Return [x, y] of the center of cell containing provided text 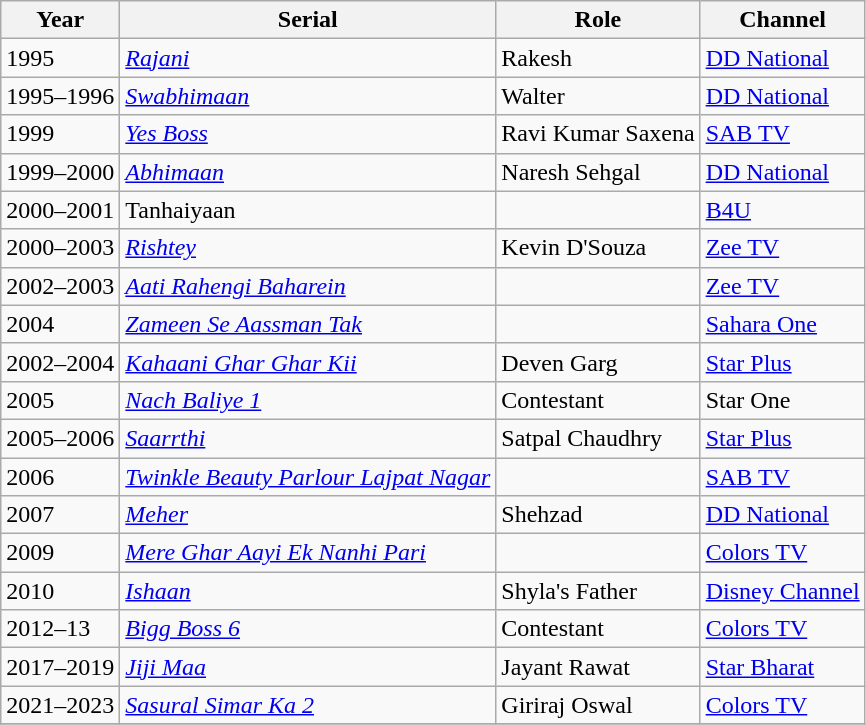
Disney Channel [782, 591]
1999–2000 [60, 172]
Star One [782, 400]
2000–2003 [60, 248]
2005–2006 [60, 438]
2021–2023 [60, 705]
2006 [60, 477]
Abhimaan [308, 172]
Kahaani Ghar Ghar Kii [308, 362]
Yes Boss [308, 134]
Zameen Se Aassman Tak [308, 324]
1999 [60, 134]
1995–1996 [60, 96]
Rakesh [598, 58]
2012–13 [60, 629]
2007 [60, 515]
Shyla's Father [598, 591]
Jiji Maa [308, 667]
1995 [60, 58]
Satpal Chaudhry [598, 438]
Sahara One [782, 324]
Channel [782, 20]
2005 [60, 400]
Ishaan [308, 591]
Rajani [308, 58]
Naresh Sehgal [598, 172]
Saarrthi [308, 438]
Year [60, 20]
2004 [60, 324]
Rishtey [308, 248]
Giriraj Oswal [598, 705]
Nach Baliye 1 [308, 400]
Mere Ghar Aayi Ek Nanhi Pari [308, 553]
Aati Rahengi Baharein [308, 286]
Bigg Boss 6 [308, 629]
Ravi Kumar Saxena [598, 134]
2017–2019 [60, 667]
Jayant Rawat [598, 667]
Shehzad [598, 515]
Tanhaiyaan [308, 210]
2010 [60, 591]
B4U [782, 210]
Twinkle Beauty Parlour Lajpat Nagar [308, 477]
2009 [60, 553]
2002–2003 [60, 286]
Serial [308, 20]
Role [598, 20]
2002–2004 [60, 362]
Star Bharat [782, 667]
Sasural Simar Ka 2 [308, 705]
2000–2001 [60, 210]
Swabhimaan [308, 96]
Deven Garg [598, 362]
Meher [308, 515]
Walter [598, 96]
Kevin D'Souza [598, 248]
